For the text-containing cell, return its midpoint in [X, Y] coordinate format. 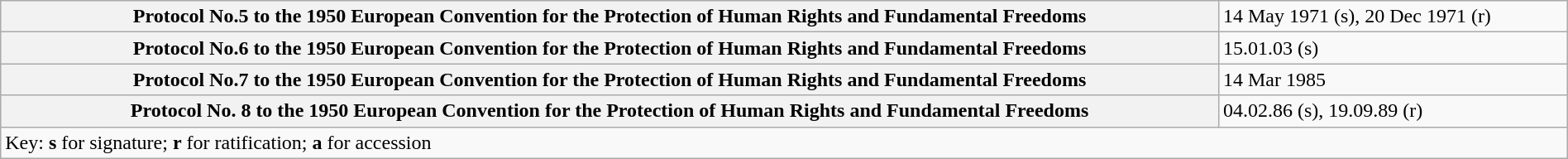
15.01.03 (s) [1393, 48]
14 May 1971 (s), 20 Dec 1971 (r) [1393, 17]
Protocol No.6 to the 1950 European Convention for the Protection of Human Rights and Fundamental Freedoms [610, 48]
Protocol No.7 to the 1950 European Convention for the Protection of Human Rights and Fundamental Freedoms [610, 79]
14 Mar 1985 [1393, 79]
Key: s for signature; r for ratification; a for accession [784, 142]
Protocol No. 8 to the 1950 European Convention for the Protection of Human Rights and Fundamental Freedoms [610, 111]
Protocol No.5 to the 1950 European Convention for the Protection of Human Rights and Fundamental Freedoms [610, 17]
04.02.86 (s), 19.09.89 (r) [1393, 111]
